Scan for the cell matching the given text and deliver its (x, y) coordinate at center. 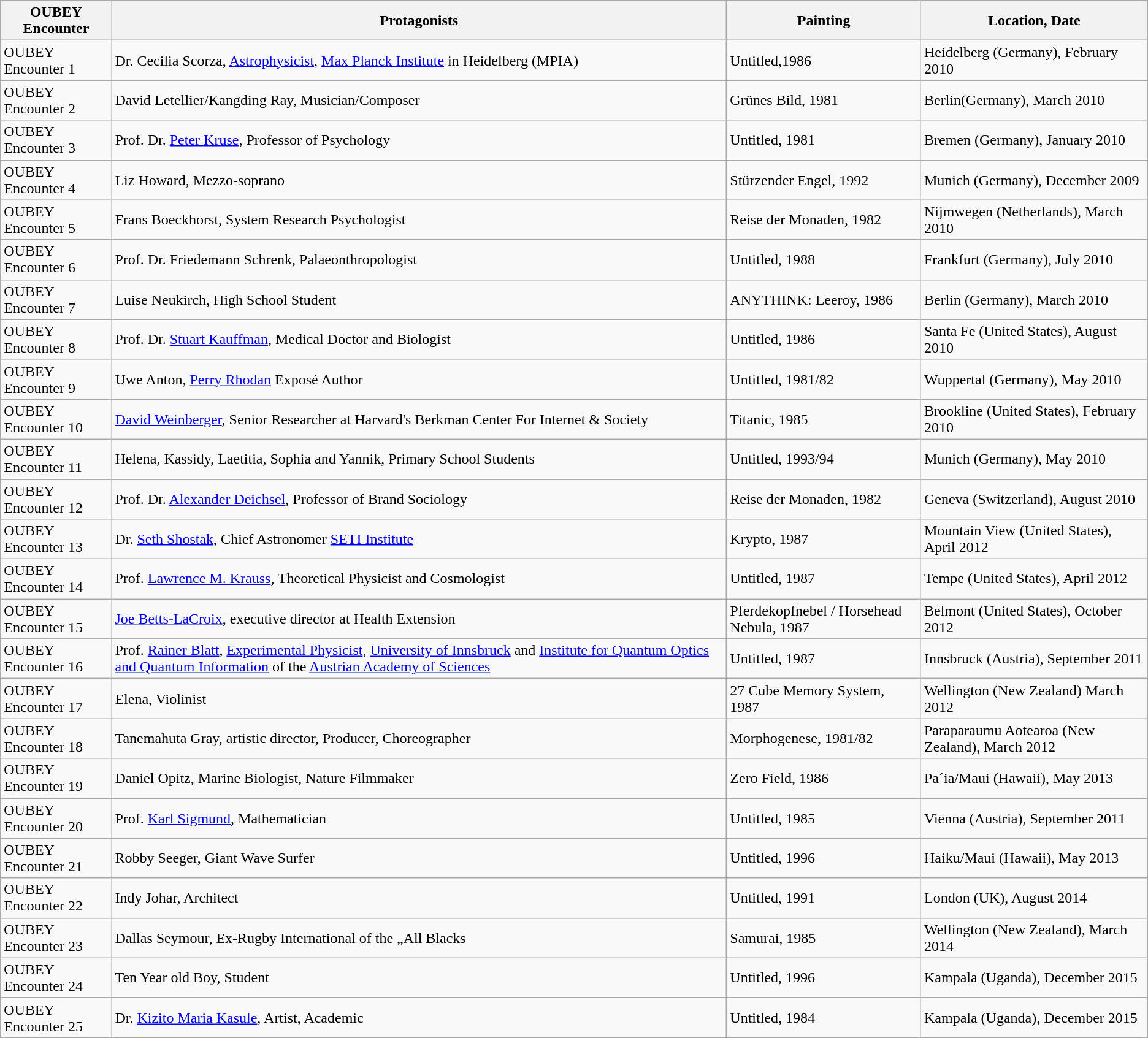
Pferdekopfnebel / Horsehead Nebula, 1987 (824, 619)
Robby Seeger, Giant Wave Surfer (419, 858)
Elena, Violinist (419, 699)
OUBEY Encounter 19 (56, 779)
Untitled, 1991 (824, 898)
OUBEY Encounter (56, 21)
Dr. Cecilia Scorza, Astrophysicist, Max Planck Institute in Heidelberg (MPIA) (419, 60)
Munich (Germany), December 2009 (1034, 180)
Wuppertal (Germany), May 2010 (1034, 379)
OUBEY Encounter 5 (56, 219)
Santa Fe (United States), August 2010 (1034, 340)
Untitled, 1981 (824, 140)
Krypto, 1987 (824, 540)
Painting (824, 21)
Paraparaumu Aotearoa (New Zealand), March 2012 (1034, 738)
OUBEY Encounter 1 (56, 60)
Uwe Anton, Perry Rhodan Exposé Author (419, 379)
Innsbruck (Austria), September 2011 (1034, 658)
Tanemahuta Gray, artistic director, Producer, Choreographer (419, 738)
Mountain View (United States), April 2012 (1034, 540)
OUBEY Encounter 11 (56, 459)
Untitled,1986 (824, 60)
Berlin (Germany), March 2010 (1034, 299)
Samurai, 1985 (824, 938)
Nijmwegen (Netherlands), March 2010 (1034, 219)
Untitled, 1984 (824, 1018)
Untitled, 1981/82 (824, 379)
OUBEY Encounter 10 (56, 419)
OUBEY Encounter 4 (56, 180)
David Weinberger, Senior Researcher at Harvard's Berkman Center For Internet & Society (419, 419)
OUBEY Encounter 23 (56, 938)
Location, Date (1034, 21)
Prof. Lawrence M. Krauss, Theoretical Physicist and Cosmologist (419, 579)
OUBEY Encounter 25 (56, 1018)
Wellington (New Zealand) March 2012 (1034, 699)
Dallas Seymour, Ex-Rugby International of the „All Blacks (419, 938)
David Letellier/Kangding Ray, Musician/Composer (419, 101)
Munich (Germany), May 2010 (1034, 459)
OUBEY Encounter 13 (56, 540)
OUBEY Encounter 12 (56, 499)
OUBEY Encounter 16 (56, 658)
OUBEY Encounter 17 (56, 699)
Titanic, 1985 (824, 419)
OUBEY Encounter 7 (56, 299)
OUBEY Encounter 2 (56, 101)
Daniel Opitz, Marine Biologist, Nature Filmmaker (419, 779)
Vienna (Austria), September 2011 (1034, 818)
Stürzender Engel, 1992 (824, 180)
OUBEY Encounter 3 (56, 140)
Joe Betts-LaCroix, executive director at Health Extension (419, 619)
Frans Boeckhorst, System Research Psychologist (419, 219)
Untitled, 1986 (824, 340)
Ten Year old Boy, Student (419, 977)
27 Cube Memory System, 1987 (824, 699)
Prof. Dr. Peter Kruse, Professor of Psychology (419, 140)
Liz Howard, Mezzo-soprano (419, 180)
Grünes Bild, 1981 (824, 101)
OUBEY Encounter 14 (56, 579)
London (UK), August 2014 (1034, 898)
Wellington (New Zealand), March 2014 (1034, 938)
OUBEY Encounter 15 (56, 619)
Prof. Dr. Stuart Kauffman, Medical Doctor and Biologist (419, 340)
Zero Field, 1986 (824, 779)
Dr. Kizito Maria Kasule, Artist, Academic (419, 1018)
Morphogenese, 1981/82 (824, 738)
Dr. Seth Shostak, Chief Astronomer SETI Institute (419, 540)
Untitled, 1993/94 (824, 459)
OUBEY Encounter 6 (56, 260)
Helena, Kassidy, Laetitia, Sophia and Yannik, Primary School Students (419, 459)
Frankfurt (Germany), July 2010 (1034, 260)
Tempe (United States), April 2012 (1034, 579)
OUBEY Encounter 21 (56, 858)
Untitled, 1985 (824, 818)
OUBEY Encounter 20 (56, 818)
OUBEY Encounter 9 (56, 379)
Bremen (Germany), January 2010 (1034, 140)
Berlin(Germany), March 2010 (1034, 101)
Prof. Karl Sigmund, Mathematician (419, 818)
Prof. Dr. Friedemann Schrenk, Palaeonthropologist (419, 260)
OUBEY Encounter 22 (56, 898)
Belmont (United States), October 2012 (1034, 619)
OUBEY Encounter 24 (56, 977)
Haiku/Maui (Hawaii), May 2013 (1034, 858)
Luise Neukirch, High School Student (419, 299)
Prof. Dr. Alexander Deichsel, Professor of Brand Sociology (419, 499)
Protagonists (419, 21)
ANYTHINK: Leeroy, 1986 (824, 299)
Pa´ia/Maui (Hawaii), May 2013 (1034, 779)
OUBEY Encounter 8 (56, 340)
Geneva (Switzerland), August 2010 (1034, 499)
Indy Johar, Architect (419, 898)
Brookline (United States), February 2010 (1034, 419)
Untitled, 1988 (824, 260)
Heidelberg (Germany), February 2010 (1034, 60)
OUBEY Encounter 18 (56, 738)
